Return (x, y) of the center of cell containing provided text 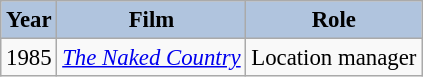
The Naked Country (152, 58)
Location manager (334, 58)
Year (29, 20)
1985 (29, 58)
Film (152, 20)
Role (334, 20)
